Determine the (X, Y) coordinate at the center of the cell enclosing the given text.  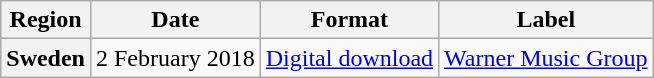
Sweden (46, 58)
2 February 2018 (175, 58)
Warner Music Group (546, 58)
Label (546, 20)
Format (349, 20)
Region (46, 20)
Date (175, 20)
Digital download (349, 58)
